Extract the [X, Y] coordinate from the center of the cell holding the provided text.  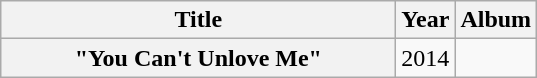
Album [496, 20]
Title [198, 20]
"You Can't Unlove Me" [198, 58]
Year [426, 20]
2014 [426, 58]
